Determine the [x, y] coordinate at the center of the cell enclosing the given text.  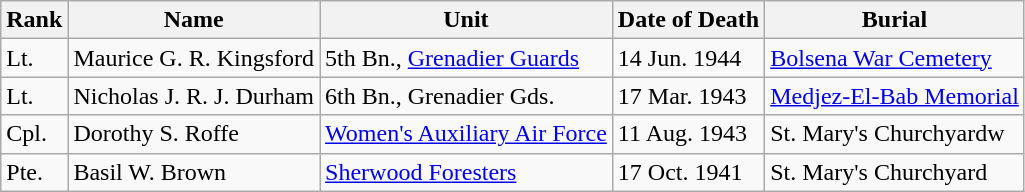
Maurice G. R. Kingsford [194, 58]
Pte. [34, 172]
Unit [466, 20]
17 Mar. 1943 [688, 96]
5th Bn., Grenadier Guards [466, 58]
17 Oct. 1941 [688, 172]
Sherwood Foresters [466, 172]
Women's Auxiliary Air Force [466, 134]
Dorothy S. Roffe [194, 134]
Basil W. Brown [194, 172]
14 Jun. 1944 [688, 58]
Cpl. [34, 134]
Medjez-El-Bab Memorial [895, 96]
Rank [34, 20]
St. Mary's Churchyardw [895, 134]
Date of Death [688, 20]
Burial [895, 20]
Name [194, 20]
11 Aug. 1943 [688, 134]
6th Bn., Grenadier Gds. [466, 96]
Bolsena War Cemetery [895, 58]
St. Mary's Churchyard [895, 172]
Nicholas J. R. J. Durham [194, 96]
